Pinpoint the cell where the given text exists, returning its [x, y] midpoint coordinate. 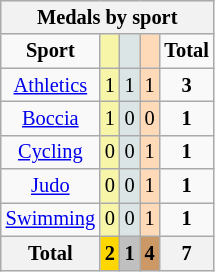
Swimming [50, 219]
Medals by sport [108, 17]
3 [186, 85]
Athletics [50, 85]
Sport [50, 51]
4 [150, 253]
2 [110, 253]
Judo [50, 186]
Cycling [50, 152]
7 [186, 253]
Boccia [50, 118]
